Output the [X, Y] coordinate of the center of the cell containing the given text.  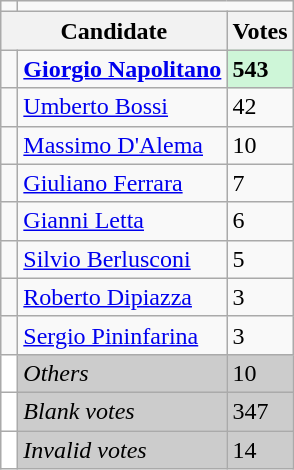
Massimo D'Alema [122, 145]
6 [260, 221]
Gianni Letta [122, 221]
Votes [260, 31]
14 [260, 449]
347 [260, 411]
Others [122, 373]
Umberto Bossi [122, 107]
Blank votes [122, 411]
Roberto Dipiazza [122, 297]
Sergio Pininfarina [122, 335]
Invalid votes [122, 449]
5 [260, 259]
Silvio Berlusconi [122, 259]
Giorgio Napolitano [122, 69]
Giuliano Ferrara [122, 183]
42 [260, 107]
Candidate [114, 31]
543 [260, 69]
7 [260, 183]
